Detect which cell encompasses the target text, then output its [x, y] center coordinate. 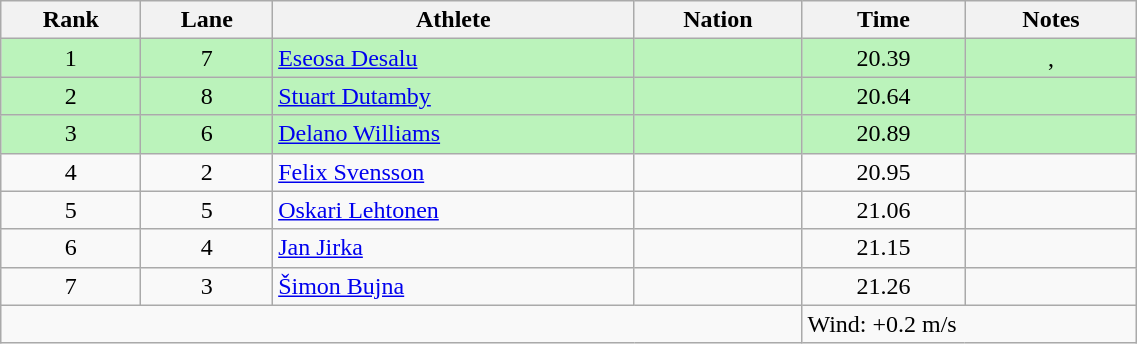
Notes [1051, 20]
Athlete [454, 20]
Stuart Dutamby [454, 96]
20.95 [884, 172]
21.06 [884, 210]
Nation [718, 20]
Lane [207, 20]
8 [207, 96]
20.39 [884, 58]
Oskari Lehtonen [454, 210]
21.15 [884, 248]
21.26 [884, 286]
1 [71, 58]
Rank [71, 20]
20.64 [884, 96]
, [1051, 58]
Jan Jirka [454, 248]
Felix Svensson [454, 172]
Šimon Bujna [454, 286]
Wind: +0.2 m/s [970, 324]
20.89 [884, 134]
Delano Williams [454, 134]
Eseosa Desalu [454, 58]
Time [884, 20]
